Provide the (x, y) coordinate of the cell's center where the given text is located.  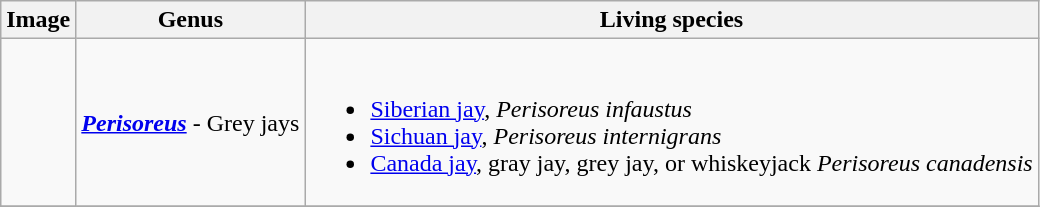
Perisoreus - Grey jays (190, 122)
Genus (190, 20)
Living species (672, 20)
Image (38, 20)
Siberian jay, Perisoreus infaustusSichuan jay, Perisoreus internigransCanada jay, gray jay, grey jay, or whiskeyjack Perisoreus canadensis (672, 122)
